Capture the cell that displays the provided text and extract its [X, Y] central coordinate. 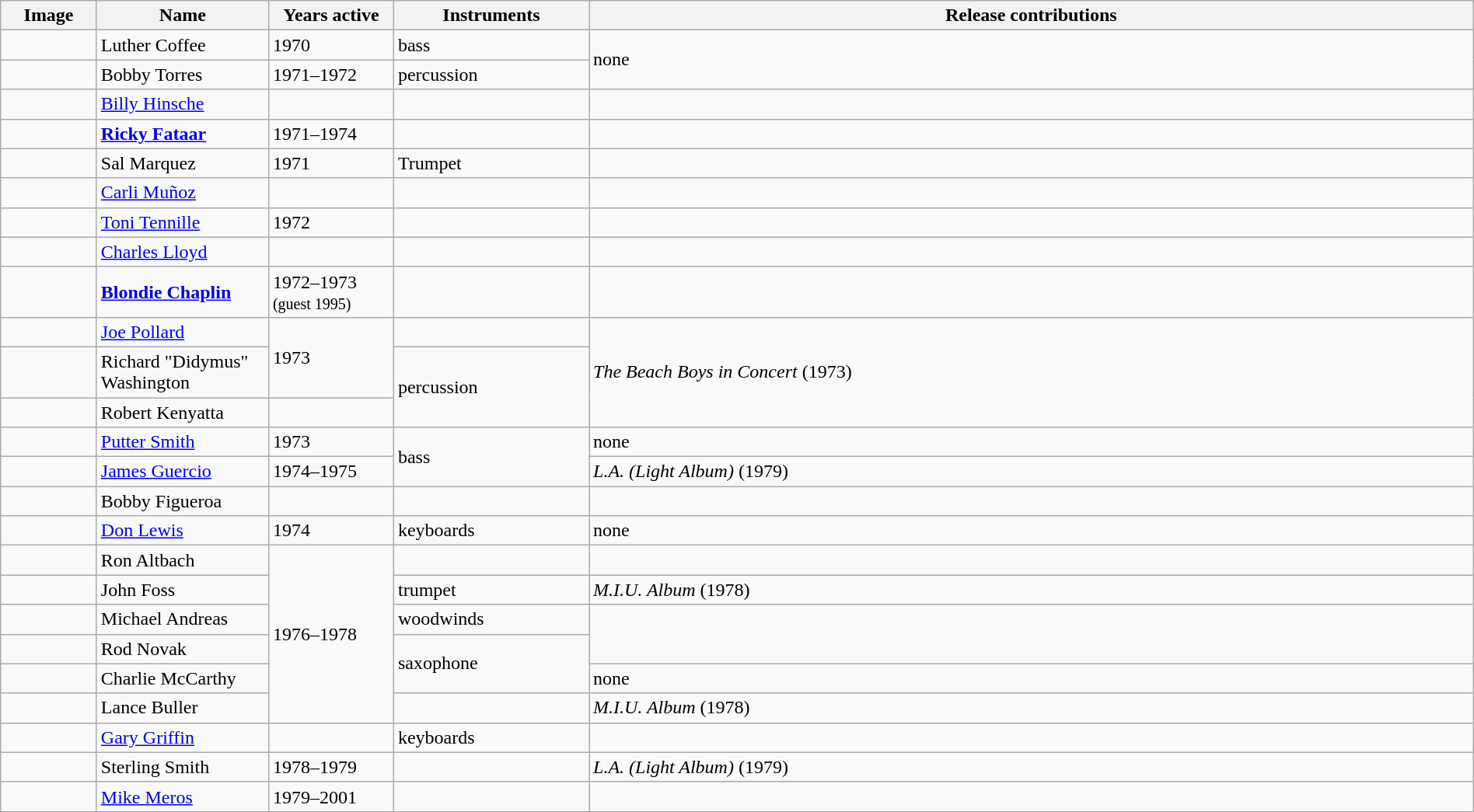
Years active [331, 16]
Richard "Didymus" Washington [182, 371]
1974 [331, 531]
Luther Coffee [182, 45]
Michael Andreas [182, 619]
Robert Kenyatta [182, 413]
Carli Muñoz [182, 193]
Charles Lloyd [182, 252]
Release contributions [1032, 16]
Billy Hinsche [182, 104]
Bobby Figueroa [182, 501]
Don Lewis [182, 531]
saxophone [491, 664]
woodwinds [491, 619]
1971–1974 [331, 134]
Ron Altbach [182, 560]
Bobby Torres [182, 75]
Instruments [491, 16]
1972 [331, 222]
Putter Smith [182, 442]
1971 [331, 163]
Sal Marquez [182, 163]
Gary Griffin [182, 737]
The Beach Boys in Concert (1973) [1032, 371]
Blondie Chaplin [182, 292]
1978–1979 [331, 767]
Toni Tennille [182, 222]
Ricky Fataar [182, 134]
Image [49, 16]
Trumpet [491, 163]
1970 [331, 45]
1974–1975 [331, 472]
John Foss [182, 590]
trumpet [491, 590]
Charlie McCarthy [182, 678]
1971–1972 [331, 75]
Sterling Smith [182, 767]
Rod Novak [182, 649]
Name [182, 16]
Joe Pollard [182, 332]
Mike Meros [182, 796]
1979–2001 [331, 796]
Lance Buller [182, 708]
1976–1978 [331, 634]
1972–1973 (guest 1995) [331, 292]
James Guercio [182, 472]
